Identify which cell holds the provided text, then report its (X, Y) central coordinate. 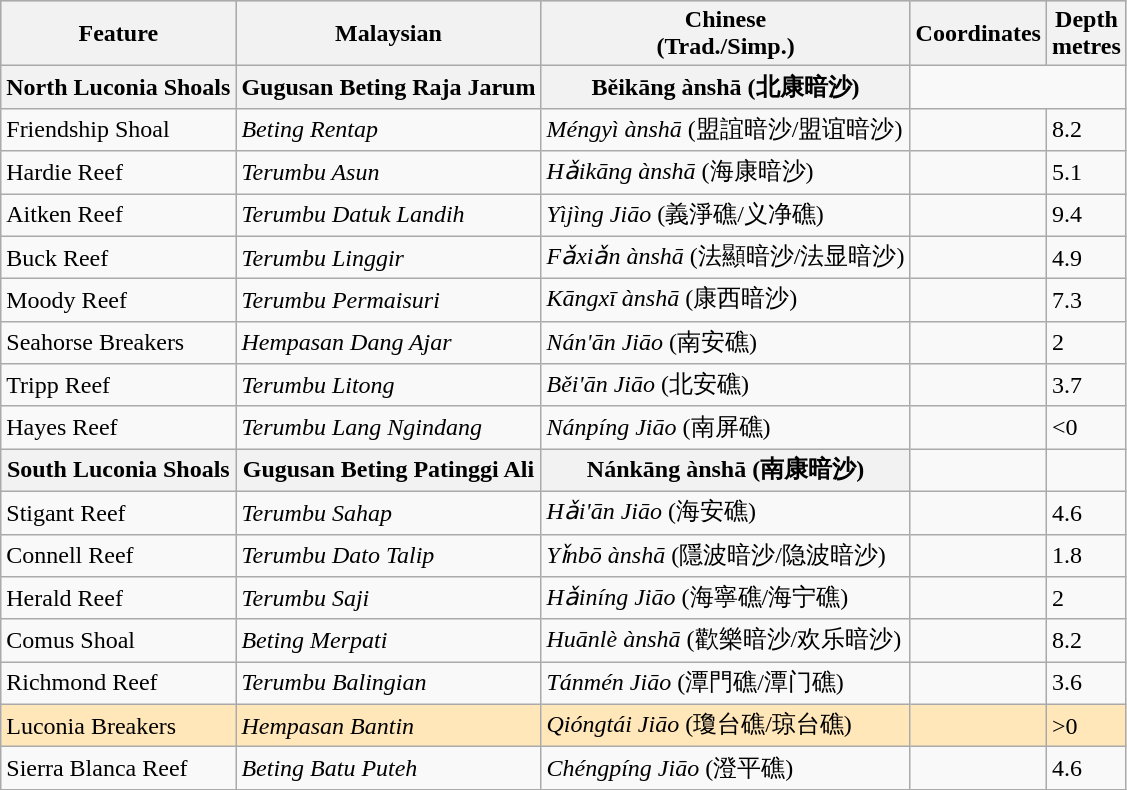
Friendship Shoal (118, 130)
Herald Reef (118, 598)
Běikāng ànshā (北康暗沙) (726, 88)
Terumbu Datuk Landih (388, 216)
Nánpíng Jiāo (南屏礁) (726, 428)
Qióngtái Jiāo (瓊台礁/琼台礁) (726, 726)
Gugusan Beting Patinggi Ali (388, 470)
Terumbu Asun (388, 172)
Feature (118, 34)
Nán'ān Jiāo (南安礁) (726, 342)
Terumbu Dato Talip (388, 556)
Yìjìng Jiāo (義淨礁/义净礁) (726, 216)
Huānlè ànshā (歡樂暗沙/欢乐暗沙) (726, 640)
Yǐnbō ànshā (隱波暗沙/隐波暗沙) (726, 556)
Tánmén Jiāo (潭門礁/潭门礁) (726, 684)
1.8 (1086, 556)
Sierra Blanca Reef (118, 768)
<0 (1086, 428)
Tripp Reef (118, 386)
Moody Reef (118, 300)
Terumbu Balingian (388, 684)
Méngyì ànshā (盟誼暗沙/盟谊暗沙) (726, 130)
North Luconia Shoals (118, 88)
Nánkāng ànshā (南康暗沙) (726, 470)
Běi'ān Jiāo (北安礁) (726, 386)
Richmond Reef (118, 684)
4.9 (1086, 258)
Hǎikāng ànshā (海康暗沙) (726, 172)
Coordinates (978, 34)
Chinese(Trad./Simp.) (726, 34)
Chéngpíng Jiāo (澄平礁) (726, 768)
Terumbu Permaisuri (388, 300)
Aitken Reef (118, 216)
Terumbu Linggir (388, 258)
Stigant Reef (118, 512)
Connell Reef (118, 556)
Hǎiníng Jiāo (海寧礁/海宁礁) (726, 598)
3.7 (1086, 386)
Depthmetres (1086, 34)
7.3 (1086, 300)
Terumbu Sahap (388, 512)
Beting Merpati (388, 640)
9.4 (1086, 216)
Gugusan Beting Raja Jarum (388, 88)
Terumbu Lang Ngindang (388, 428)
Terumbu Saji (388, 598)
>0 (1086, 726)
3.6 (1086, 684)
Malaysian (388, 34)
Fǎxiǎn ànshā (法顯暗沙/法显暗沙) (726, 258)
Hempasan Dang Ajar (388, 342)
South Luconia Shoals (118, 470)
Comus Shoal (118, 640)
Kāngxī ànshā (康西暗沙) (726, 300)
Hǎi'ān Jiāo (海安礁) (726, 512)
Hempasan Bantin (388, 726)
Hayes Reef (118, 428)
Hardie Reef (118, 172)
Luconia Breakers (118, 726)
Beting Rentap (388, 130)
Beting Batu Puteh (388, 768)
Terumbu Litong (388, 386)
Seahorse Breakers (118, 342)
Buck Reef (118, 258)
5.1 (1086, 172)
